Determine the [x, y] coordinate at the center of the cell enclosing the given text.  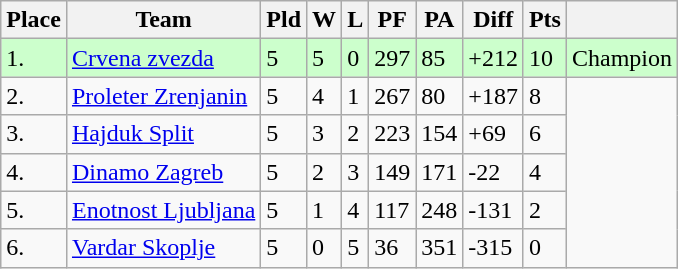
85 [440, 58]
Crvena zvezda [163, 58]
-315 [494, 248]
6. [34, 248]
171 [440, 172]
L [356, 20]
3. [34, 134]
248 [440, 210]
Pts [544, 20]
6 [544, 134]
W [324, 20]
223 [392, 134]
Place [34, 20]
+212 [494, 58]
36 [392, 248]
-131 [494, 210]
2. [34, 96]
Dinamo Zagreb [163, 172]
1. [34, 58]
149 [392, 172]
10 [544, 58]
+187 [494, 96]
Diff [494, 20]
PA [440, 20]
Pld [284, 20]
4. [34, 172]
351 [440, 248]
5. [34, 210]
-22 [494, 172]
117 [392, 210]
PF [392, 20]
267 [392, 96]
Proleter Zrenjanin [163, 96]
154 [440, 134]
8 [544, 96]
Hajduk Split [163, 134]
297 [392, 58]
Champion [622, 58]
80 [440, 96]
Vardar Skoplje [163, 248]
Enotnost Ljubljana [163, 210]
Team [163, 20]
+69 [494, 134]
